For the text-containing cell, return its midpoint in (x, y) coordinate format. 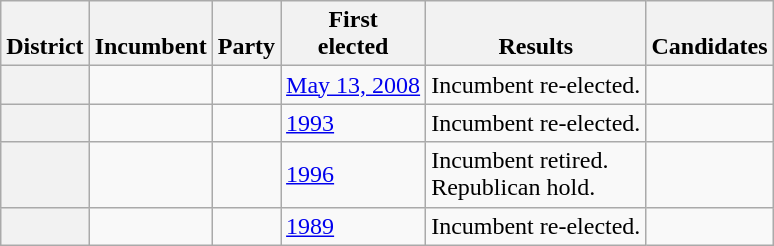
Party (246, 34)
Results (536, 34)
1993 (354, 123)
1996 (354, 174)
Incumbent (150, 34)
District (45, 34)
Firstelected (354, 34)
May 13, 2008 (354, 85)
Incumbent retired.Republican hold. (536, 174)
1989 (354, 226)
Candidates (710, 34)
